Scan for the cell matching the given text and deliver its (x, y) coordinate at center. 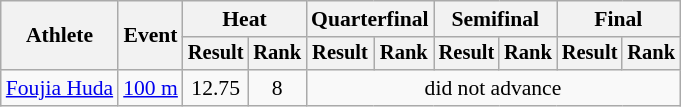
Heat (244, 19)
Foujia Huda (60, 88)
Final (618, 19)
100 m (150, 88)
did not advance (493, 88)
12.75 (216, 88)
Event (150, 36)
Quarterfinal (370, 19)
Semifinal (496, 19)
8 (277, 88)
Athlete (60, 36)
